Search for the cell housing the specified text and yield its (x, y) center coordinate. 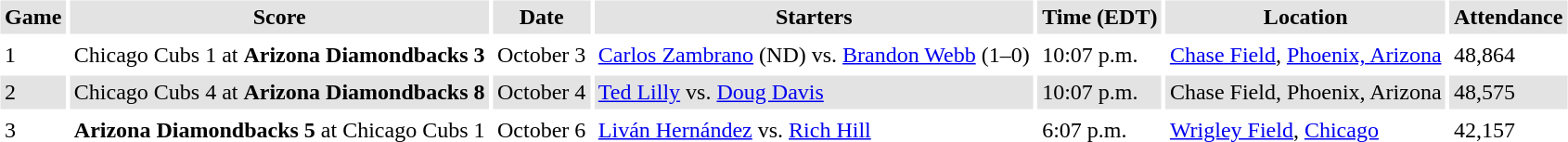
Location (1305, 17)
Starters (814, 17)
48,864 (1509, 55)
Ted Lilly vs. Doug Davis (814, 93)
48,575 (1509, 93)
Attendance (1509, 17)
2 (32, 93)
October 3 (542, 55)
Score (279, 17)
Date (542, 17)
Game (32, 17)
Chicago Cubs 4 at Arizona Diamondbacks 8 (279, 93)
October 4 (542, 93)
Carlos Zambrano (ND) vs. Brandon Webb (1–0) (814, 55)
Chicago Cubs 1 at Arizona Diamondbacks 3 (279, 55)
1 (32, 55)
Time (EDT) (1100, 17)
